Output the (X, Y) coordinate of the center of the cell containing the given text.  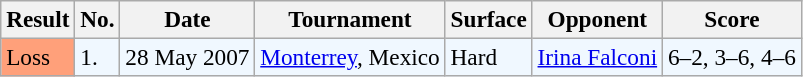
Hard (488, 57)
Irina Falconi (597, 57)
Monterrey, Mexico (350, 57)
No. (98, 19)
6–2, 3–6, 4–6 (732, 57)
Loss (38, 57)
Opponent (597, 19)
Result (38, 19)
28 May 2007 (188, 57)
1. (98, 57)
Date (188, 19)
Surface (488, 19)
Score (732, 19)
Tournament (350, 19)
